Search for the cell housing the specified text and yield its (X, Y) center coordinate. 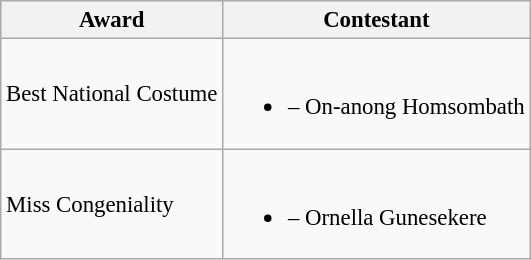
Miss Congeniality (112, 204)
– Ornella Gunesekere (376, 204)
– On-anong Homsombath (376, 94)
Best National Costume (112, 94)
Contestant (376, 20)
Award (112, 20)
